Capture the cell that displays the provided text and extract its [x, y] central coordinate. 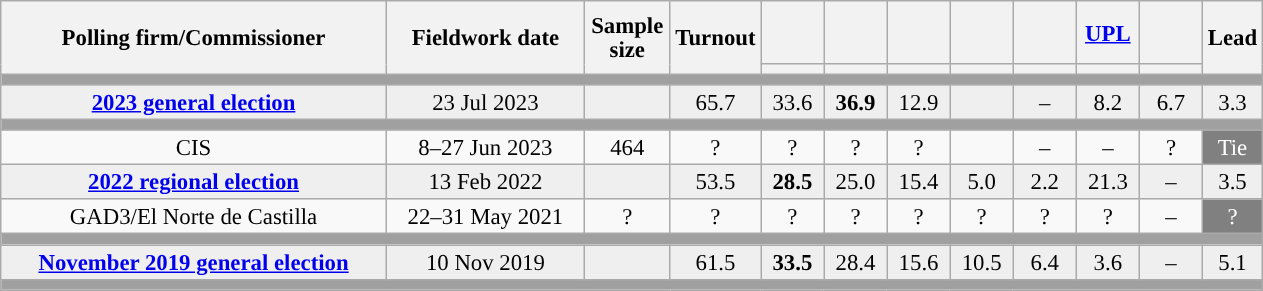
2022 regional election [194, 182]
53.5 [716, 182]
Sample size [627, 38]
UPL [1108, 32]
Fieldwork date [485, 38]
Tie [1232, 148]
5.1 [1232, 262]
6.7 [1170, 102]
3.3 [1232, 102]
3.6 [1108, 262]
Turnout [716, 38]
10.5 [982, 262]
6.4 [1044, 262]
3.5 [1232, 182]
36.9 [856, 102]
28.5 [792, 182]
10 Nov 2019 [485, 262]
33.6 [792, 102]
28.4 [856, 262]
Lead [1232, 38]
61.5 [716, 262]
15.4 [918, 182]
13 Feb 2022 [485, 182]
GAD3/El Norte de Castilla [194, 218]
464 [627, 148]
23 Jul 2023 [485, 102]
Polling firm/Commissioner [194, 38]
8–27 Jun 2023 [485, 148]
2.2 [1044, 182]
5.0 [982, 182]
33.5 [792, 262]
12.9 [918, 102]
CIS [194, 148]
8.2 [1108, 102]
21.3 [1108, 182]
25.0 [856, 182]
November 2019 general election [194, 262]
22–31 May 2021 [485, 218]
15.6 [918, 262]
65.7 [716, 102]
2023 general election [194, 102]
